Output the [X, Y] coordinate of the center of the cell containing the given text.  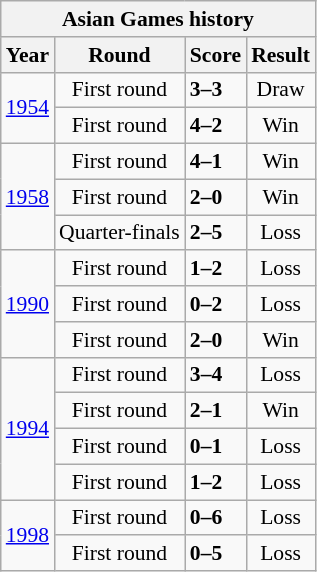
1994 [28, 428]
1954 [28, 108]
Round [120, 55]
1958 [28, 198]
0–5 [216, 554]
Draw [280, 90]
1990 [28, 304]
Year [28, 55]
4–2 [216, 126]
Asian Games history [158, 19]
0–2 [216, 304]
Score [216, 55]
2–1 [216, 411]
4–1 [216, 162]
Result [280, 55]
Quarter-finals [120, 233]
3–4 [216, 375]
2–5 [216, 233]
0–6 [216, 518]
0–1 [216, 447]
3–3 [216, 90]
1998 [28, 536]
